For the text-containing cell, return its midpoint in [X, Y] coordinate format. 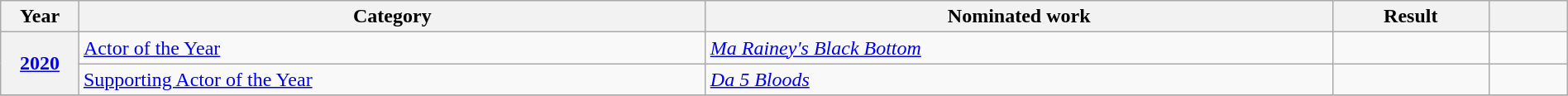
2020 [40, 64]
Year [40, 17]
Category [392, 17]
Actor of the Year [392, 48]
Da 5 Bloods [1019, 79]
Nominated work [1019, 17]
Supporting Actor of the Year [392, 79]
Result [1411, 17]
Ma Rainey's Black Bottom [1019, 48]
